Pinpoint the cell where the given text exists, returning its [X, Y] midpoint coordinate. 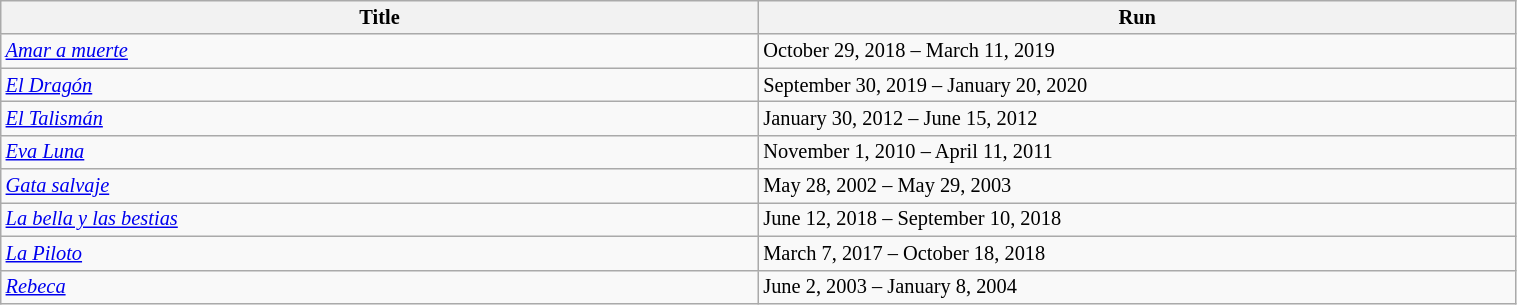
La bella y las bestias [380, 219]
Gata salvaje [380, 186]
La Piloto [380, 253]
May 28, 2002 – May 29, 2003 [1137, 186]
Amar a muerte [380, 51]
El Talismán [380, 118]
El Dragón [380, 85]
November 1, 2010 – April 11, 2011 [1137, 152]
March 7, 2017 – October 18, 2018 [1137, 253]
Rebeca [380, 287]
October 29, 2018 – March 11, 2019 [1137, 51]
January 30, 2012 – June 15, 2012 [1137, 118]
Title [380, 17]
September 30, 2019 – January 20, 2020 [1137, 85]
June 2, 2003 – January 8, 2004 [1137, 287]
June 12, 2018 – September 10, 2018 [1137, 219]
Eva Luna [380, 152]
Run [1137, 17]
